Return [x, y] of the center of cell containing provided text 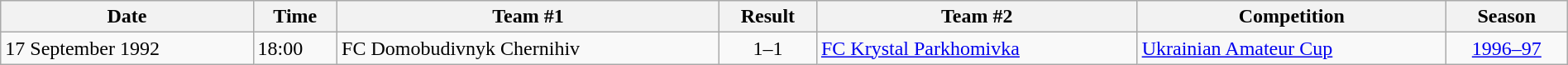
Date [127, 17]
Season [1507, 17]
Team #2 [977, 17]
FC Krystal Parkhomivka [977, 48]
Time [295, 17]
FC Domobudivnyk Chernihiv [528, 48]
Result [767, 17]
Ukrainian Amateur Cup [1292, 48]
Team #1 [528, 17]
1–1 [767, 48]
1996–97 [1507, 48]
Competition [1292, 17]
18:00 [295, 48]
17 September 1992 [127, 48]
